Return (x, y) of the center of cell containing provided text 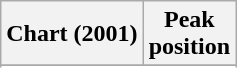
Chart (2001) (72, 34)
Peakposition (189, 34)
